Search for the cell housing the specified text and yield its (x, y) center coordinate. 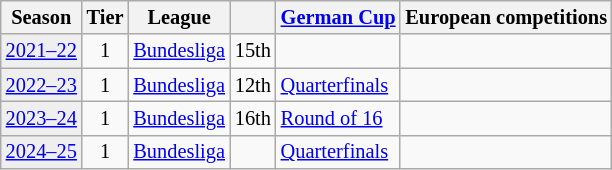
2021–22 (42, 51)
15th (253, 51)
12th (253, 85)
Season (42, 17)
League (178, 17)
Tier (106, 17)
European competitions (506, 17)
2024–25 (42, 152)
16th (253, 118)
2023–24 (42, 118)
Round of 16 (338, 118)
German Cup (338, 17)
2022–23 (42, 85)
